Identify which cell holds the provided text, then report its [X, Y] central coordinate. 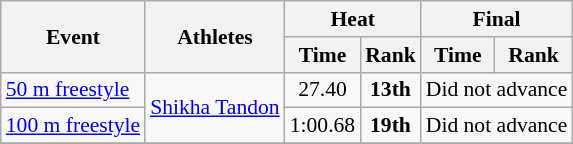
Final [497, 19]
50 m freestyle [73, 90]
27.40 [322, 90]
Shikha Tandon [215, 108]
1:00.68 [322, 126]
100 m freestyle [73, 126]
19th [390, 126]
Event [73, 36]
13th [390, 90]
Athletes [215, 36]
Heat [353, 19]
